Search for the cell housing the specified text and yield its (x, y) center coordinate. 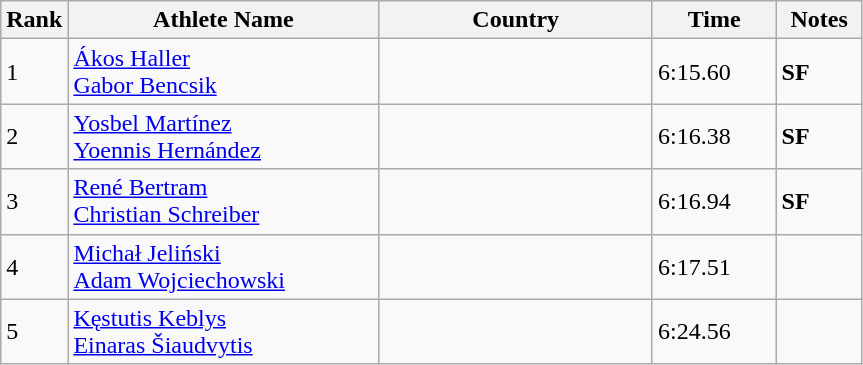
6:16.38 (714, 136)
1 (34, 72)
René Bertram Christian Schreiber (224, 202)
Ákos Haller Gabor Bencsik (224, 72)
6:17.51 (714, 266)
Time (714, 20)
5 (34, 332)
Kęstutis Keblys Einaras Šiaudvytis (224, 332)
Yosbel Martínez Yoennis Hernández (224, 136)
6:24.56 (714, 332)
2 (34, 136)
6:15.60 (714, 72)
3 (34, 202)
Rank (34, 20)
6:16.94 (714, 202)
4 (34, 266)
Country (516, 20)
Notes (819, 20)
Athlete Name (224, 20)
Michał Jeliński Adam Wojciechowski (224, 266)
